Locate the cell with the specified text and output its [x, y] center coordinate. 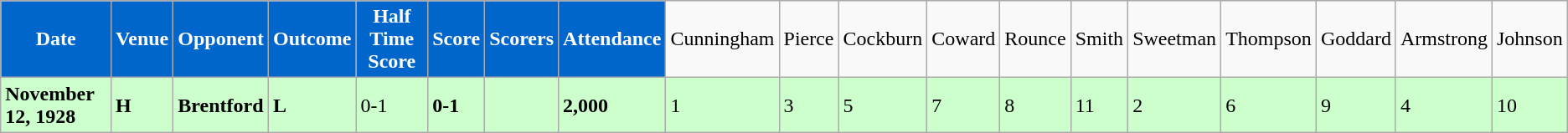
2 [1174, 105]
Cunningham [722, 39]
Score [456, 39]
Date [56, 39]
8 [1035, 105]
Brentford [221, 105]
November 12, 1928 [56, 105]
Rounce [1035, 39]
L [312, 105]
5 [883, 105]
Attendance [612, 39]
Smith [1099, 39]
9 [1355, 105]
Half Time Score [392, 39]
Venue [142, 39]
Sweetman [1174, 39]
7 [963, 105]
Outcome [312, 39]
Scorers [522, 39]
Pierce [809, 39]
H [142, 105]
Armstrong [1444, 39]
6 [1269, 105]
Thompson [1269, 39]
Goddard [1355, 39]
Coward [963, 39]
4 [1444, 105]
3 [809, 105]
2,000 [612, 105]
Cockburn [883, 39]
Johnson [1529, 39]
Opponent [221, 39]
10 [1529, 105]
1 [722, 105]
11 [1099, 105]
